Scan for the cell matching the given text and deliver its (X, Y) coordinate at center. 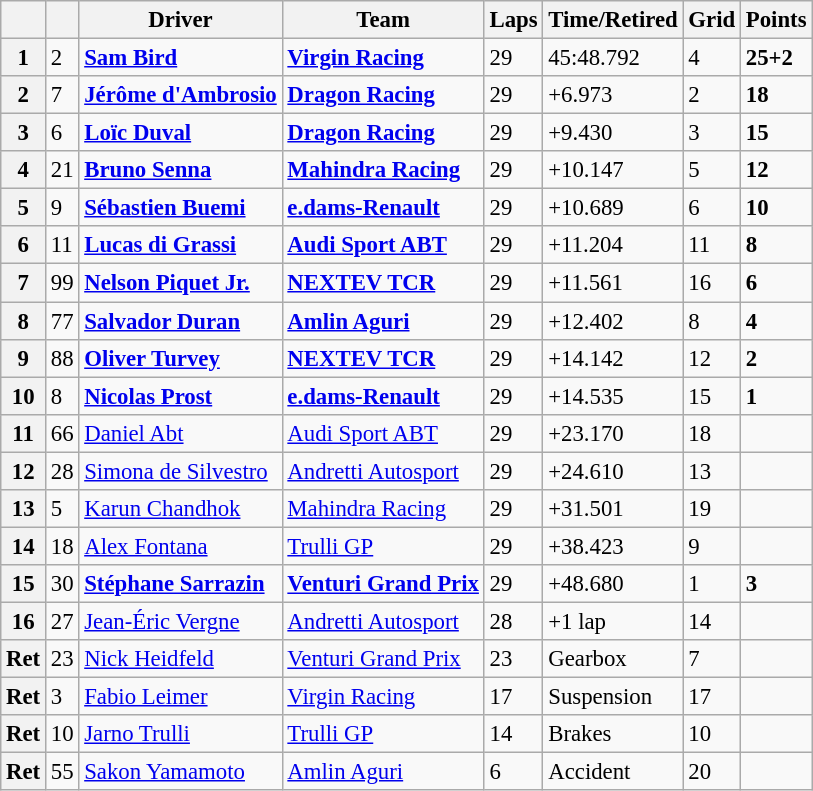
Nick Heidfeld (180, 659)
Sakon Yamamoto (180, 772)
+10.689 (613, 208)
Sam Bird (180, 58)
Loïc Duval (180, 133)
Team (383, 20)
Brakes (613, 734)
Nicolas Prost (180, 396)
+38.423 (613, 546)
Lucas di Grassi (180, 245)
Oliver Turvey (180, 358)
+10.147 (613, 170)
27 (62, 621)
25+2 (776, 58)
Laps (514, 20)
20 (712, 772)
Daniel Abt (180, 433)
+14.142 (613, 358)
Simona de Silvestro (180, 471)
Fabio Leimer (180, 697)
Time/Retired (613, 20)
30 (62, 584)
Sébastien Buemi (180, 208)
Jérôme d'Ambrosio (180, 95)
+11.204 (613, 245)
55 (62, 772)
Jarno Trulli (180, 734)
Accident (613, 772)
19 (712, 509)
+12.402 (613, 321)
+9.430 (613, 133)
Nelson Piquet Jr. (180, 283)
+6.973 (613, 95)
77 (62, 321)
+48.680 (613, 584)
21 (62, 170)
+11.561 (613, 283)
Bruno Senna (180, 170)
Alex Fontana (180, 546)
Suspension (613, 697)
+24.610 (613, 471)
+14.535 (613, 396)
Gearbox (613, 659)
88 (62, 358)
Karun Chandhok (180, 509)
Stéphane Sarrazin (180, 584)
45:48.792 (613, 58)
+1 lap (613, 621)
66 (62, 433)
+23.170 (613, 433)
Driver (180, 20)
+31.501 (613, 509)
Salvador Duran (180, 321)
Jean-Éric Vergne (180, 621)
Points (776, 20)
Grid (712, 20)
99 (62, 283)
